Extract the [x, y] coordinate from the center of the cell holding the provided text.  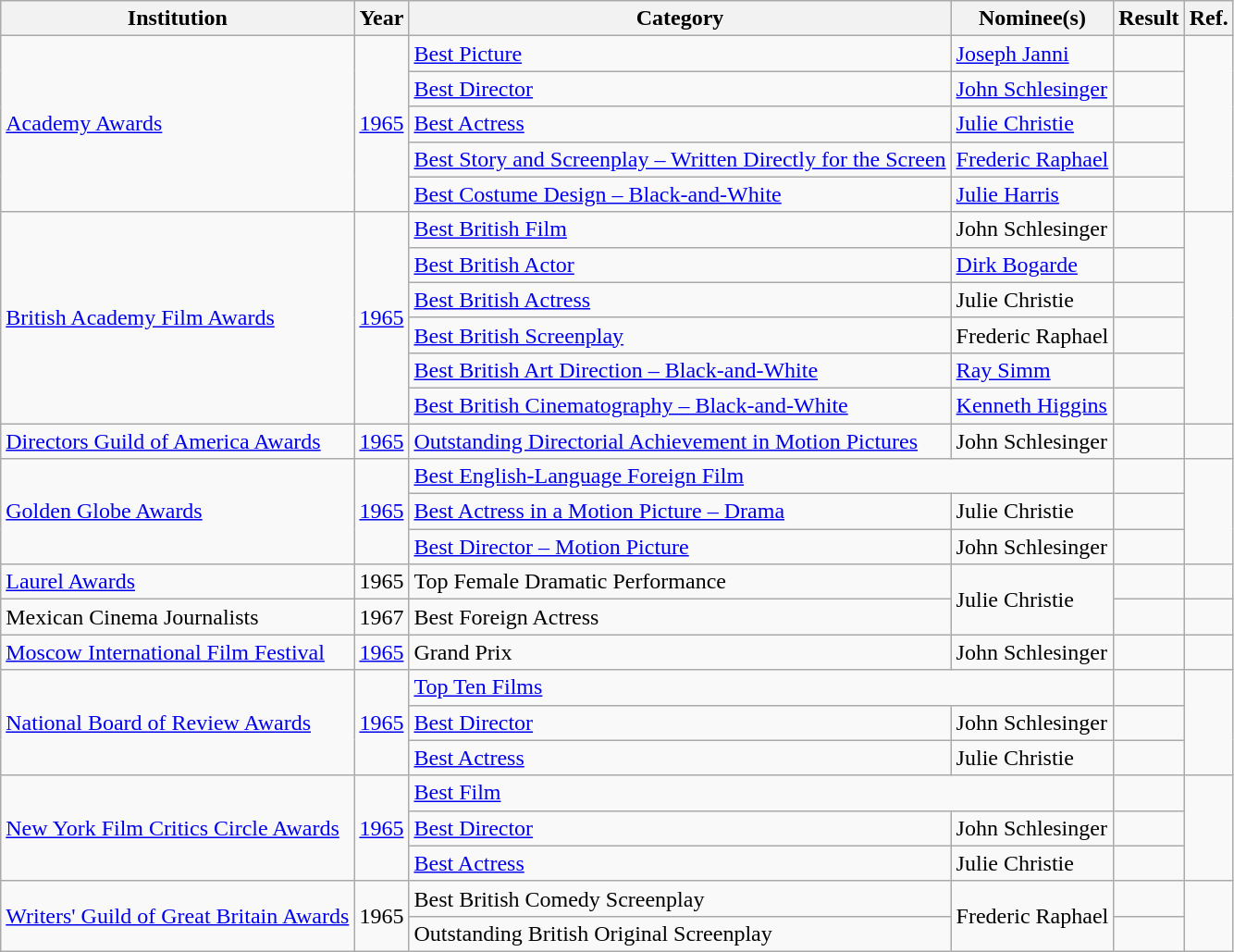
Outstanding British Original Screenplay [680, 933]
Best Costume Design – Black-and-White [680, 194]
Year [381, 19]
Golden Globe Awards [178, 512]
Moscow International Film Festival [178, 652]
Best British Actress [680, 300]
Best Film [761, 793]
Best Picture [680, 54]
Best British Screenplay [680, 335]
Institution [178, 19]
Joseph Janni [1032, 54]
Mexican Cinema Journalists [178, 617]
Ray Simm [1032, 370]
Best Actress in a Motion Picture – Drama [680, 512]
Outstanding Directorial Achievement in Motion Pictures [680, 441]
Best British Film [680, 229]
Nominee(s) [1032, 19]
1967 [381, 617]
Academy Awards [178, 124]
Best Foreign Actress [680, 617]
Ref. [1208, 19]
Grand Prix [680, 652]
Top Ten Films [761, 687]
Best Story and Screenplay – Written Directly for the Screen [680, 159]
Top Female Dramatic Performance [680, 582]
Kenneth Higgins [1032, 405]
Directors Guild of America Awards [178, 441]
Best British Actor [680, 265]
Best British Comedy Screenplay [680, 898]
Best British Art Direction – Black-and-White [680, 370]
Best Director – Motion Picture [680, 547]
Laurel Awards [178, 582]
Dirk Bogarde [1032, 265]
National Board of Review Awards [178, 723]
New York Film Critics Circle Awards [178, 828]
Category [680, 19]
Best British Cinematography – Black-and-White [680, 405]
Best English-Language Foreign Film [761, 476]
Julie Harris [1032, 194]
Result [1149, 19]
British Academy Film Awards [178, 317]
Writers' Guild of Great Britain Awards [178, 916]
